Return the (X, Y) coordinate for the center point of the cell that contains the specified text.  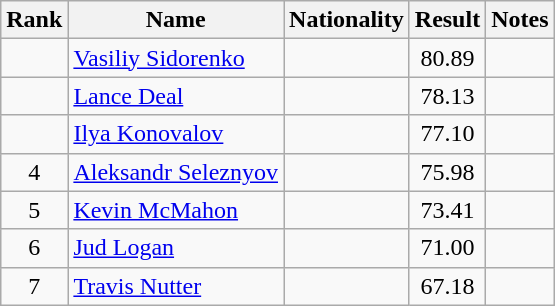
6 (34, 248)
Rank (34, 20)
Nationality (347, 20)
67.18 (447, 286)
4 (34, 172)
Kevin McMahon (176, 210)
Vasiliy Sidorenko (176, 58)
73.41 (447, 210)
71.00 (447, 248)
75.98 (447, 172)
80.89 (447, 58)
Ilya Konovalov (176, 134)
77.10 (447, 134)
7 (34, 286)
5 (34, 210)
Name (176, 20)
Travis Nutter (176, 286)
Lance Deal (176, 96)
78.13 (447, 96)
Result (447, 20)
Notes (520, 20)
Jud Logan (176, 248)
Aleksandr Seleznyov (176, 172)
